For the text-containing cell, return its midpoint in (x, y) coordinate format. 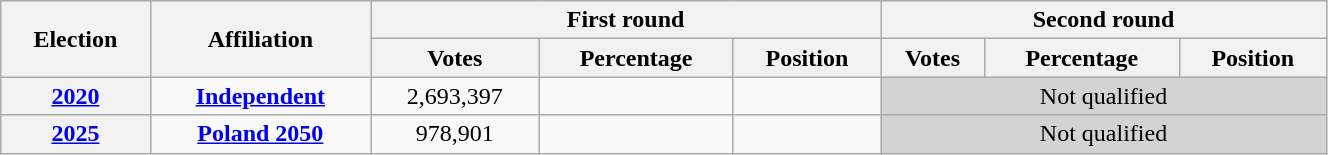
Election (76, 39)
Affiliation (260, 39)
2,693,397 (455, 96)
Independent (260, 96)
2020 (76, 96)
Second round (1104, 20)
Poland 2050 (260, 134)
978,901 (455, 134)
2025 (76, 134)
First round (626, 20)
